Return [X, Y] of the center of cell containing provided text 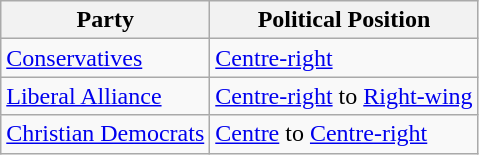
Conservatives [106, 58]
Centre-right [344, 58]
Political Position [344, 20]
Centre-right to Right-wing [344, 96]
Party [106, 20]
Christian Democrats [106, 134]
Liberal Alliance [106, 96]
Centre to Centre-right [344, 134]
